Determine the (X, Y) coordinate at the center of the cell enclosing the given text.  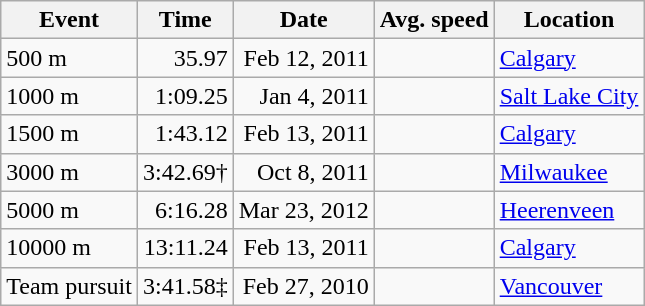
Time (185, 20)
Jan 4, 2011 (304, 96)
10000 m (70, 248)
1:09.25 (185, 96)
Salt Lake City (569, 96)
Avg. speed (434, 20)
3000 m (70, 172)
6:16.28 (185, 210)
Feb 12, 2011 (304, 58)
500 m (70, 58)
Vancouver (569, 286)
Location (569, 20)
1:43.12 (185, 134)
Heerenveen (569, 210)
13:11.24 (185, 248)
3:42.69† (185, 172)
Milwaukee (569, 172)
Event (70, 20)
Oct 8, 2011 (304, 172)
5000 m (70, 210)
Feb 27, 2010 (304, 286)
3:41.58‡ (185, 286)
1500 m (70, 134)
Mar 23, 2012 (304, 210)
35.97 (185, 58)
Date (304, 20)
1000 m (70, 96)
Team pursuit (70, 286)
